Determine the (X, Y) coordinate at the center of the cell enclosing the given text.  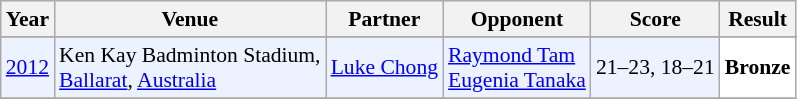
21–23, 18–21 (656, 68)
Opponent (517, 19)
Bronze (758, 68)
Venue (190, 19)
Result (758, 19)
Score (656, 19)
2012 (28, 68)
Ken Kay Badminton Stadium, Ballarat, Australia (190, 68)
Raymond Tam Eugenia Tanaka (517, 68)
Year (28, 19)
Partner (384, 19)
Luke Chong (384, 68)
